Scan for the cell matching the given text and deliver its [x, y] coordinate at center. 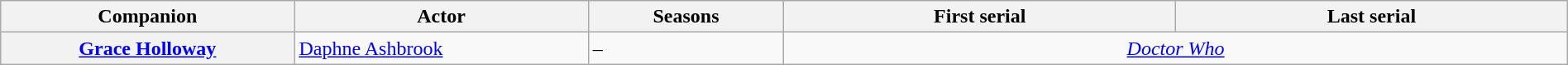
Grace Holloway [147, 48]
Companion [147, 17]
Seasons [686, 17]
Last serial [1372, 17]
Actor [442, 17]
– [686, 48]
Daphne Ashbrook [442, 48]
Doctor Who [1176, 48]
First serial [980, 17]
